Find where the given text appears and provide that cell's center as (x, y) coordinate. 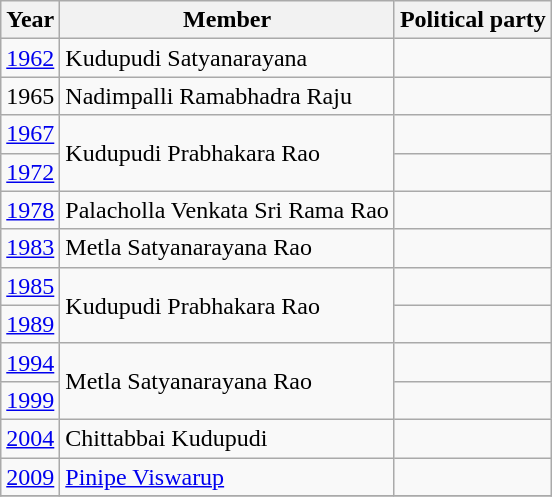
1967 (30, 134)
1989 (30, 324)
2004 (30, 438)
Chittabbai Kudupudi (228, 438)
1972 (30, 172)
Year (30, 20)
1983 (30, 248)
Kudupudi Satyanarayana (228, 58)
Nadimpalli Ramabhadra Raju (228, 96)
1965 (30, 96)
1962 (30, 58)
1999 (30, 400)
1994 (30, 362)
Palacholla Venkata Sri Rama Rao (228, 210)
2009 (30, 477)
Political party (472, 20)
1978 (30, 210)
1985 (30, 286)
Member (228, 20)
Pinipe Viswarup (228, 477)
